Provide the (X, Y) coordinate of the cell's center where the given text is located.  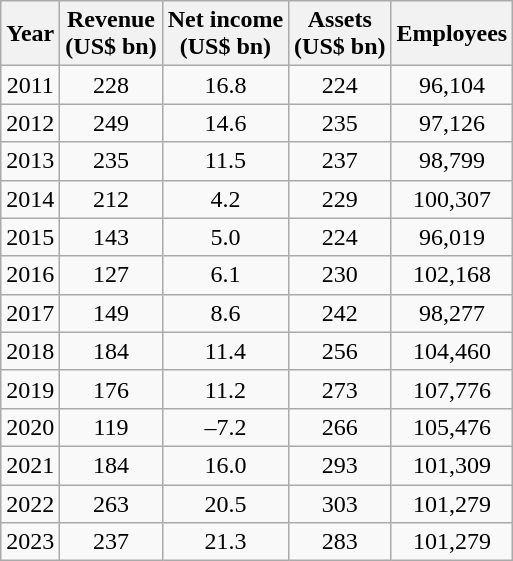
242 (340, 313)
20.5 (225, 503)
96,104 (452, 85)
212 (111, 199)
Assets(US$ bn) (340, 34)
283 (340, 542)
5.0 (225, 237)
127 (111, 275)
303 (340, 503)
2021 (30, 465)
11.2 (225, 389)
249 (111, 123)
293 (340, 465)
–7.2 (225, 427)
96,019 (452, 237)
16.0 (225, 465)
98,799 (452, 161)
Net income(US$ bn) (225, 34)
2022 (30, 503)
11.4 (225, 351)
14.6 (225, 123)
101,309 (452, 465)
97,126 (452, 123)
2016 (30, 275)
21.3 (225, 542)
2018 (30, 351)
228 (111, 85)
16.8 (225, 85)
98,277 (452, 313)
Employees (452, 34)
102,168 (452, 275)
105,476 (452, 427)
2015 (30, 237)
176 (111, 389)
107,776 (452, 389)
2023 (30, 542)
2012 (30, 123)
273 (340, 389)
2014 (30, 199)
6.1 (225, 275)
Year (30, 34)
230 (340, 275)
104,460 (452, 351)
149 (111, 313)
263 (111, 503)
2011 (30, 85)
Revenue(US$ bn) (111, 34)
8.6 (225, 313)
266 (340, 427)
2013 (30, 161)
119 (111, 427)
100,307 (452, 199)
256 (340, 351)
2019 (30, 389)
2017 (30, 313)
11.5 (225, 161)
2020 (30, 427)
229 (340, 199)
143 (111, 237)
4.2 (225, 199)
